Return (X, Y) of the center of cell containing provided text 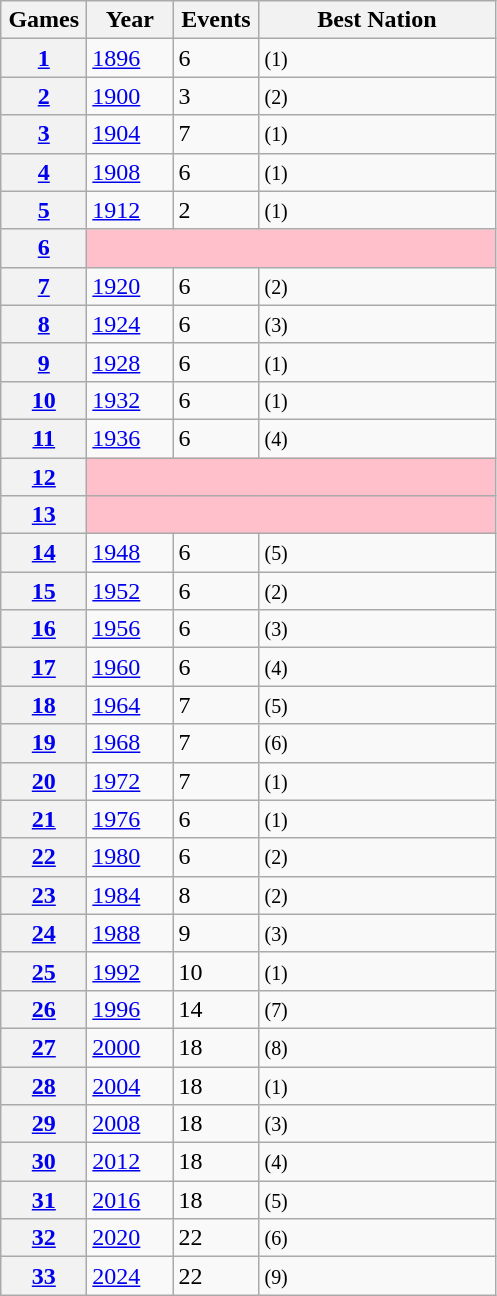
21 (44, 819)
2016 (130, 1200)
1908 (130, 172)
5 (44, 210)
1932 (130, 400)
(8) (377, 1047)
23 (44, 895)
33 (44, 1276)
1900 (130, 96)
2008 (130, 1124)
1948 (130, 553)
26 (44, 1009)
16 (44, 629)
1964 (130, 705)
2000 (130, 1047)
11 (44, 438)
1924 (130, 324)
Best Nation (377, 20)
12 (44, 477)
28 (44, 1085)
1996 (130, 1009)
(7) (377, 1009)
1 (44, 58)
1912 (130, 210)
2012 (130, 1162)
20 (44, 781)
2024 (130, 1276)
(9) (377, 1276)
1952 (130, 591)
13 (44, 515)
1936 (130, 438)
1896 (130, 58)
19 (44, 743)
2004 (130, 1085)
27 (44, 1047)
1968 (130, 743)
1920 (130, 286)
17 (44, 667)
Games (44, 20)
1976 (130, 819)
Events (216, 20)
15 (44, 591)
1992 (130, 971)
1972 (130, 781)
1956 (130, 629)
1988 (130, 933)
1984 (130, 895)
2020 (130, 1238)
24 (44, 933)
1960 (130, 667)
4 (44, 172)
1980 (130, 857)
29 (44, 1124)
32 (44, 1238)
Year (130, 20)
31 (44, 1200)
30 (44, 1162)
25 (44, 971)
1904 (130, 134)
1928 (130, 362)
